Return the [X, Y] coordinate for the center point of the cell that contains the specified text.  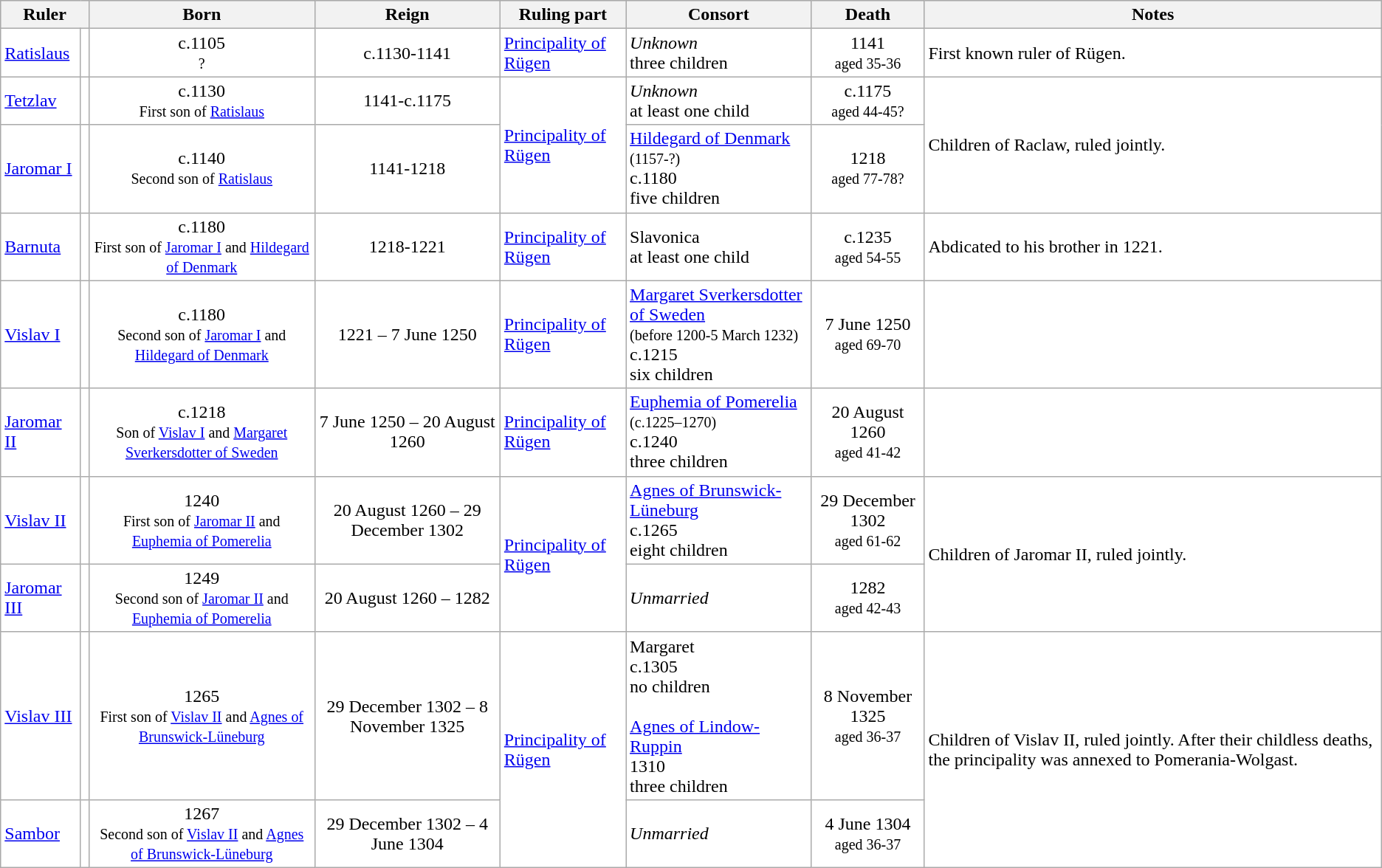
7 June 1250 – 20 August 1260 [408, 433]
Margaret Sverkersdotter of Sweden(before 1200-5 March 1232)c.1215six children [719, 334]
Barnuta [41, 247]
Children of Raclaw, ruled jointly. [1153, 145]
Reign [408, 15]
1141aged 35-36 [868, 53]
1282aged 42-43 [868, 598]
20 August 1260aged 41-42 [868, 433]
Vislav II [41, 520]
Margaretc.1305no childrenAgnes of Lindow-Ruppin1310three children [719, 716]
c.1180Second son of Jaromar I and Hildegard of Denmark [202, 334]
1218aged 77-78? [868, 168]
c.1175aged 44-45? [868, 100]
Tetzlav [41, 100]
1141-c.1175 [408, 100]
1218-1221 [408, 247]
c.1235aged 54-55 [868, 247]
Vislav III [41, 716]
Ruler [45, 15]
c.1130-1141 [408, 53]
4 June 1304aged 36-37 [868, 833]
Death [868, 15]
c.1140Second son of Ratislaus [202, 168]
Hildegard of Denmark(1157-?)c.1180five children [719, 168]
Notes [1153, 15]
c.1105? [202, 53]
29 December 1302aged 61-62 [868, 520]
Jaromar III [41, 598]
c.1218Son of Vislav I and Margaret Sverkersdotter of Sweden [202, 433]
1265First son of Vislav II and Agnes of Brunswick-Lüneburg [202, 716]
1240First son of Jaromar II and Euphemia of Pomerelia [202, 520]
Jaromar I [41, 168]
c.1130First son of Ratislaus [202, 100]
1141-1218 [408, 168]
20 August 1260 – 1282 [408, 598]
Slavonicaat least one child [719, 247]
Children of Vislav II, ruled jointly. After their childless deaths, the principality was annexed to Pomerania-Wolgast. [1153, 750]
First known ruler of Rügen. [1153, 53]
Agnes of Brunswick-Lüneburgc.1265eight children [719, 520]
1267Second son of Vislav II and Agnes of Brunswick-Lüneburg [202, 833]
29 December 1302 – 4 June 1304 [408, 833]
29 December 1302 – 8 November 1325 [408, 716]
20 August 1260 – 29 December 1302 [408, 520]
c.1180First son of Jaromar I and Hildegard of Denmark [202, 247]
1221 – 7 June 1250 [408, 334]
Ratislaus [41, 53]
Unknownat least one child [719, 100]
Jaromar II [41, 433]
1249Second son of Jaromar II and Euphemia of Pomerelia [202, 598]
Consort [719, 15]
8 November 1325aged 36-37 [868, 716]
Vislav I [41, 334]
Sambor [41, 833]
Born [202, 15]
Unknownthree children [719, 53]
Children of Jaromar II, ruled jointly. [1153, 554]
7 June 1250aged 69-70 [868, 334]
Euphemia of Pomerelia(c.1225–1270)c.1240three children [719, 433]
Abdicated to his brother in 1221. [1153, 247]
Ruling part [563, 15]
